Extract the (X, Y) coordinate from the center of the cell holding the provided text.  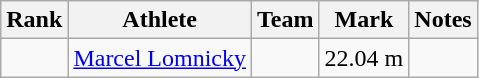
Team (286, 20)
Marcel Lomnicky (160, 58)
Rank (34, 20)
Mark (364, 20)
Notes (443, 20)
Athlete (160, 20)
22.04 m (364, 58)
